Search for the cell housing the specified text and yield its [X, Y] center coordinate. 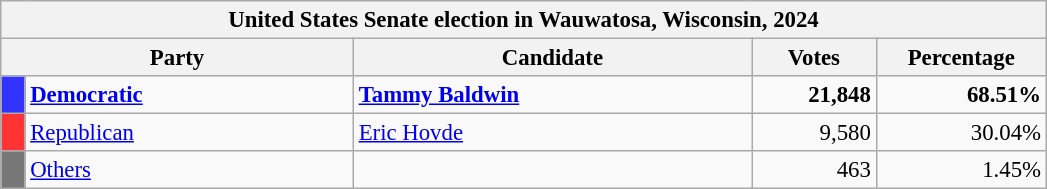
463 [814, 170]
30.04% [961, 133]
Tammy Baldwin [552, 95]
United States Senate election in Wauwatosa, Wisconsin, 2024 [524, 20]
68.51% [961, 95]
Percentage [961, 58]
Republican [189, 133]
21,848 [814, 95]
Party [178, 58]
9,580 [814, 133]
Others [189, 170]
1.45% [961, 170]
Eric Hovde [552, 133]
Democratic [189, 95]
Votes [814, 58]
Candidate [552, 58]
